Extract the (x, y) coordinate from the center of the cell holding the provided text.  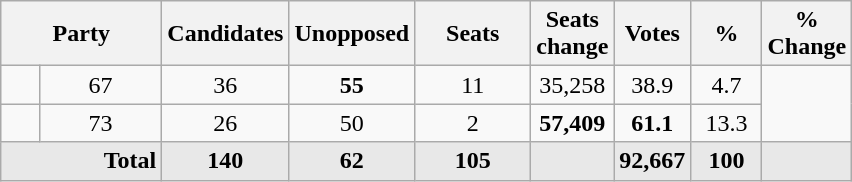
35,258 (572, 85)
% (726, 34)
38.9 (652, 85)
11 (473, 85)
67 (100, 85)
Total (82, 161)
Party (82, 34)
36 (226, 85)
57,409 (572, 123)
61.1 (652, 123)
140 (226, 161)
Seats change (572, 34)
105 (473, 161)
26 (226, 123)
13.3 (726, 123)
4.7 (726, 85)
50 (352, 123)
2 (473, 123)
Votes (652, 34)
55 (352, 85)
100 (726, 161)
Candidates (226, 34)
92,667 (652, 161)
Seats (473, 34)
Unopposed (352, 34)
62 (352, 161)
73 (100, 123)
% Change (807, 34)
